From the cell containing the given text, extract its center point as [X, Y] coordinate. 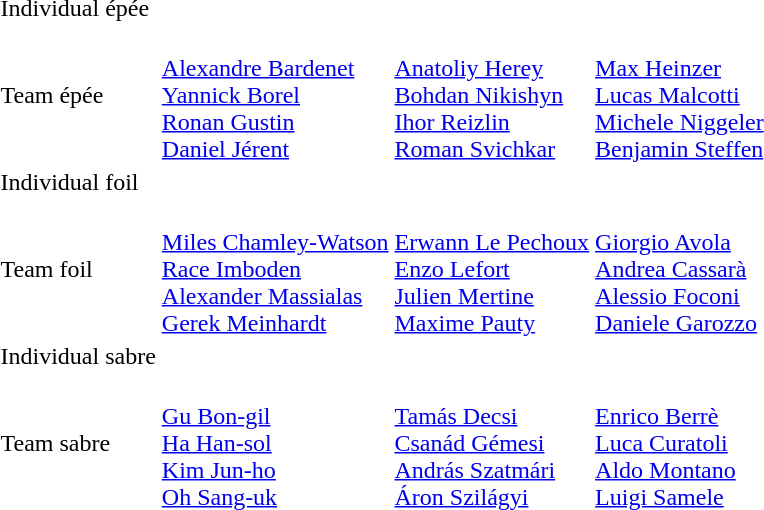
Miles Chamley-WatsonRace ImbodenAlexander MassialasGerek Meinhardt [275, 269]
Alexandre BardenetYannick BorelRonan GustinDaniel Jérent [275, 95]
Anatoliy HereyBohdan NikishynIhor ReizlinRoman Svichkar [492, 95]
Erwann Le PechouxEnzo LefortJulien MertineMaxime Pauty [492, 269]
